Locate the cell with the specified text and output its (X, Y) center coordinate. 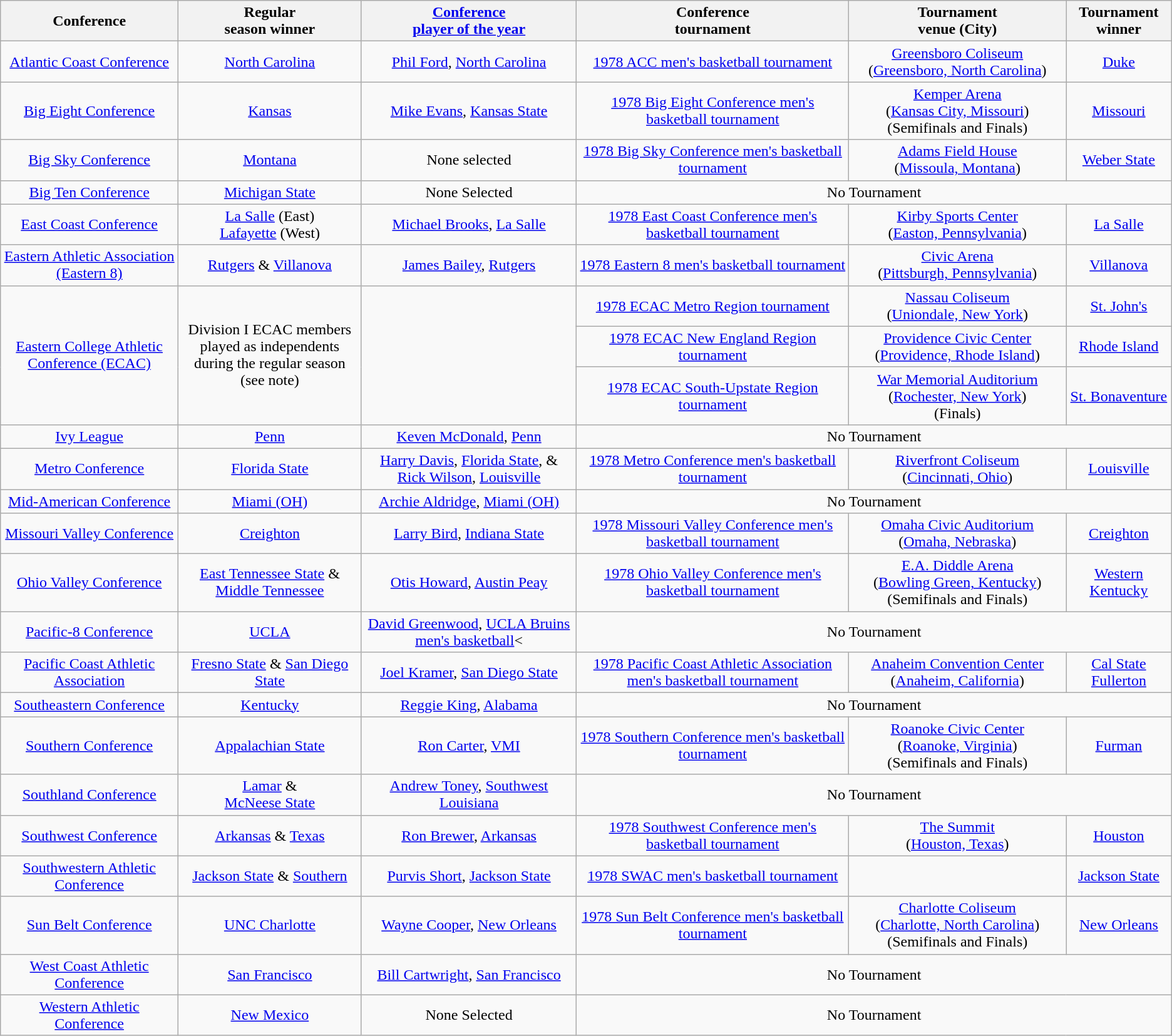
1978 SWAC men's basketball tournament (712, 876)
Metro Conference (90, 468)
Kentucky (270, 705)
Providence Civic Center(Providence, Rhode Island) (958, 347)
Pacific-8 Conference (90, 632)
1978 Big Sky Conference men's basketball tournament (712, 160)
Bill Cartwright, San Francisco (469, 974)
Kemper Arena(Kansas City, Missouri)(Semifinals and Finals) (958, 111)
Big Ten Conference (90, 192)
Appalachian State (270, 746)
1978 Pacific Coast Athletic Association men's basketball tournament (712, 672)
Duke (1119, 61)
Furman (1119, 746)
Southwestern Athletic Conference (90, 876)
Joel Kramer, San Diego State (469, 672)
Atlantic Coast Conference (90, 61)
1978 Ohio Valley Conference men's basketball tournament (712, 583)
UCLA (270, 632)
E.A. Diddle Arena(Bowling Green, Kentucky)(Semifinals and Finals) (958, 583)
Southwest Conference (90, 835)
Roanoke Civic Center(Roanoke, Virginia)(Semifinals and Finals) (958, 746)
Charlotte Coliseum(Charlotte, North Carolina) (Semifinals and Finals) (958, 925)
None selected (469, 160)
Sun Belt Conference (90, 925)
Lamar &McNeese State (270, 795)
1978 Missouri Valley Conference men's basketball tournament (712, 533)
La Salle (East) Lafayette (West) (270, 224)
Ohio Valley Conference (90, 583)
Florida State (270, 468)
San Francisco (270, 974)
Rhode Island (1119, 347)
Conference tournament (712, 21)
Civic Arena (Pittsburgh, Pennsylvania) (958, 265)
Jackson State & Southern (270, 876)
Pacific Coast Athletic Association (90, 672)
Harry Davis, Florida State, &Rick Wilson, Louisville (469, 468)
Regular season winner (270, 21)
War Memorial Auditorium(Rochester, New York)(Finals) (958, 396)
1978 Metro Conference men's basketball tournament (712, 468)
Mid-American Conference (90, 501)
1978 Sun Belt Conference men's basketball tournament (712, 925)
Conference (90, 21)
Southland Conference (90, 795)
East Coast Conference (90, 224)
1978 ACC men's basketball tournament (712, 61)
West Coast Athletic Conference (90, 974)
Greensboro Coliseum(Greensboro, North Carolina) (958, 61)
Missouri Valley Conference (90, 533)
Missouri (1119, 111)
New Mexico (270, 1015)
Villanova (1119, 265)
Penn (270, 436)
1978 ECAC South-Upstate Region tournament (712, 396)
Keven McDonald, Penn (469, 436)
Eastern College AthleticConference (ECAC) (90, 355)
La Salle (1119, 224)
St. Bonaventure (1119, 396)
East Tennessee State & Middle Tennessee (270, 583)
Jackson State (1119, 876)
Nassau Coliseum(Uniondale, New York) (958, 305)
1978 Eastern 8 men's basketball tournament (712, 265)
Larry Bird, Indiana State (469, 533)
Louisville (1119, 468)
Houston (1119, 835)
North Carolina (270, 61)
Ivy League (90, 436)
1978 Big Eight Conference men's basketball tournament (712, 111)
The Summit(Houston, Texas) (958, 835)
Otis Howard, Austin Peay (469, 583)
Purvis Short, Jackson State (469, 876)
James Bailey, Rutgers (469, 265)
UNC Charlotte (270, 925)
New Orleans (1119, 925)
Montana (270, 160)
Adams Field House(Missoula, Montana) (958, 160)
Michael Brooks, La Salle (469, 224)
Big Eight Conference (90, 111)
1978 East Coast Conference men's basketball tournament (712, 224)
St. John's (1119, 305)
Western Athletic Conference (90, 1015)
Archie Aldridge, Miami (OH) (469, 501)
Cal State Fullerton (1119, 672)
Tournament winner (1119, 21)
Miami (OH) (270, 501)
Riverfront Coliseum(Cincinnati, Ohio) (958, 468)
Wayne Cooper, New Orleans (469, 925)
Big Sky Conference (90, 160)
David Greenwood, UCLA Bruins men's basketball< (469, 632)
Reggie King, Alabama (469, 705)
Arkansas & Texas (270, 835)
1978 Southwest Conference men's basketball tournament (712, 835)
Mike Evans, Kansas State (469, 111)
Omaha Civic Auditorium(Omaha, Nebraska) (958, 533)
Kirby Sports Center(Easton, Pennsylvania) (958, 224)
Southeastern Conference (90, 705)
Rutgers & Villanova (270, 265)
1978 ECAC New England Region tournament (712, 347)
Weber State (1119, 160)
Kansas (270, 111)
Division I ECAC membersplayed as independentsduring the regular season(see note) (270, 355)
Andrew Toney, Southwest Louisiana (469, 795)
Phil Ford, North Carolina (469, 61)
Southern Conference (90, 746)
Ron Brewer, Arkansas (469, 835)
Conference player of the year (469, 21)
1978 Southern Conference men's basketball tournament (712, 746)
Western Kentucky (1119, 583)
Ron Carter, VMI (469, 746)
1978 ECAC Metro Region tournament (712, 305)
Anaheim Convention Center(Anaheim, California) (958, 672)
Eastern Athletic Association (Eastern 8) (90, 265)
Michigan State (270, 192)
Tournament venue (City) (958, 21)
Fresno State & San Diego State (270, 672)
